For the text-containing cell, return its midpoint in (X, Y) coordinate format. 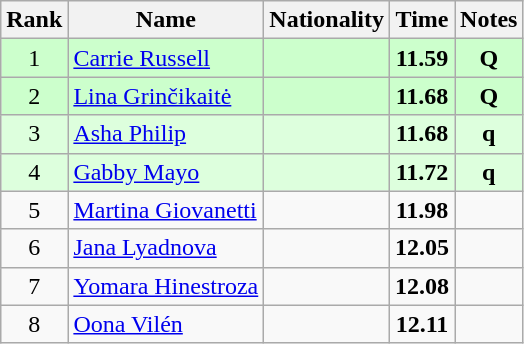
6 (34, 248)
Yomara Hinestroza (166, 286)
Carrie Russell (166, 58)
7 (34, 286)
3 (34, 134)
11.98 (422, 210)
Name (166, 20)
Gabby Mayo (166, 172)
12.05 (422, 248)
Time (422, 20)
2 (34, 96)
Notes (489, 20)
Nationality (327, 20)
Oona Vilén (166, 324)
Martina Giovanetti (166, 210)
1 (34, 58)
11.72 (422, 172)
11.59 (422, 58)
Asha Philip (166, 134)
4 (34, 172)
12.11 (422, 324)
8 (34, 324)
Rank (34, 20)
Lina Grinčikaitė (166, 96)
12.08 (422, 286)
5 (34, 210)
Jana Lyadnova (166, 248)
